Extract the [X, Y] coordinate from the center of the cell holding the provided text.  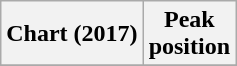
Peakposition [189, 34]
Chart (2017) [72, 34]
